Detect which cell encompasses the target text, then output its [X, Y] center coordinate. 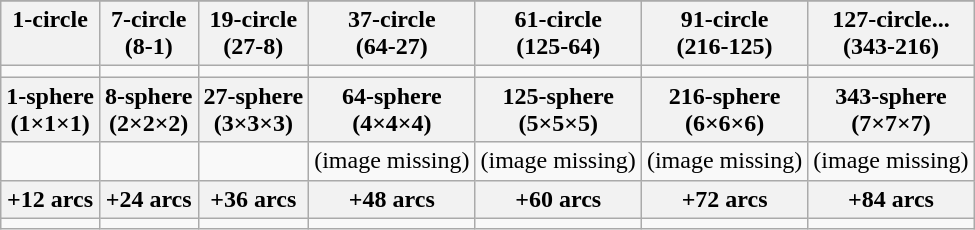
+24 arcs [148, 199]
61-circle(125-64) [558, 34]
1-sphere(1×1×1) [50, 110]
91-circle(216-125) [724, 34]
+72 arcs [724, 199]
37-circle(64-27) [392, 34]
19-circle(27-8) [254, 34]
8-sphere(2×2×2) [148, 110]
+60 arcs [558, 199]
216-sphere(6×6×6) [724, 110]
343-sphere(7×7×7) [891, 110]
+84 arcs [891, 199]
+48 arcs [392, 199]
125-sphere(5×5×5) [558, 110]
64-sphere(4×4×4) [392, 110]
+36 arcs [254, 199]
127-circle...(343-216) [891, 34]
+12 arcs [50, 199]
1-circle [50, 34]
7-circle(8-1) [148, 34]
27-sphere(3×3×3) [254, 110]
